Find where the given text appears and provide that cell's center as (x, y) coordinate. 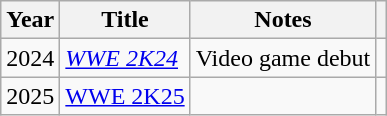
2025 (30, 96)
Notes (283, 20)
WWE 2K24 (125, 58)
Video game debut (283, 58)
Title (125, 20)
2024 (30, 58)
Year (30, 20)
WWE 2K25 (125, 96)
